Return the (X, Y) coordinate for the center point of the cell that contains the specified text.  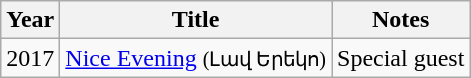
Notes (401, 20)
Year (30, 20)
Nice Evening (Լավ Երեկո) (196, 58)
2017 (30, 58)
Special guest (401, 58)
Title (196, 20)
